Capture the cell that displays the provided text and extract its [X, Y] central coordinate. 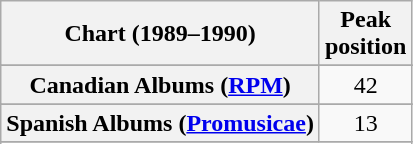
Peakposition [365, 34]
Spanish Albums (Promusicae) [160, 123]
Canadian Albums (RPM) [160, 85]
42 [365, 85]
Chart (1989–1990) [160, 34]
13 [365, 123]
